Pinpoint the cell where the given text exists, returning its (X, Y) midpoint coordinate. 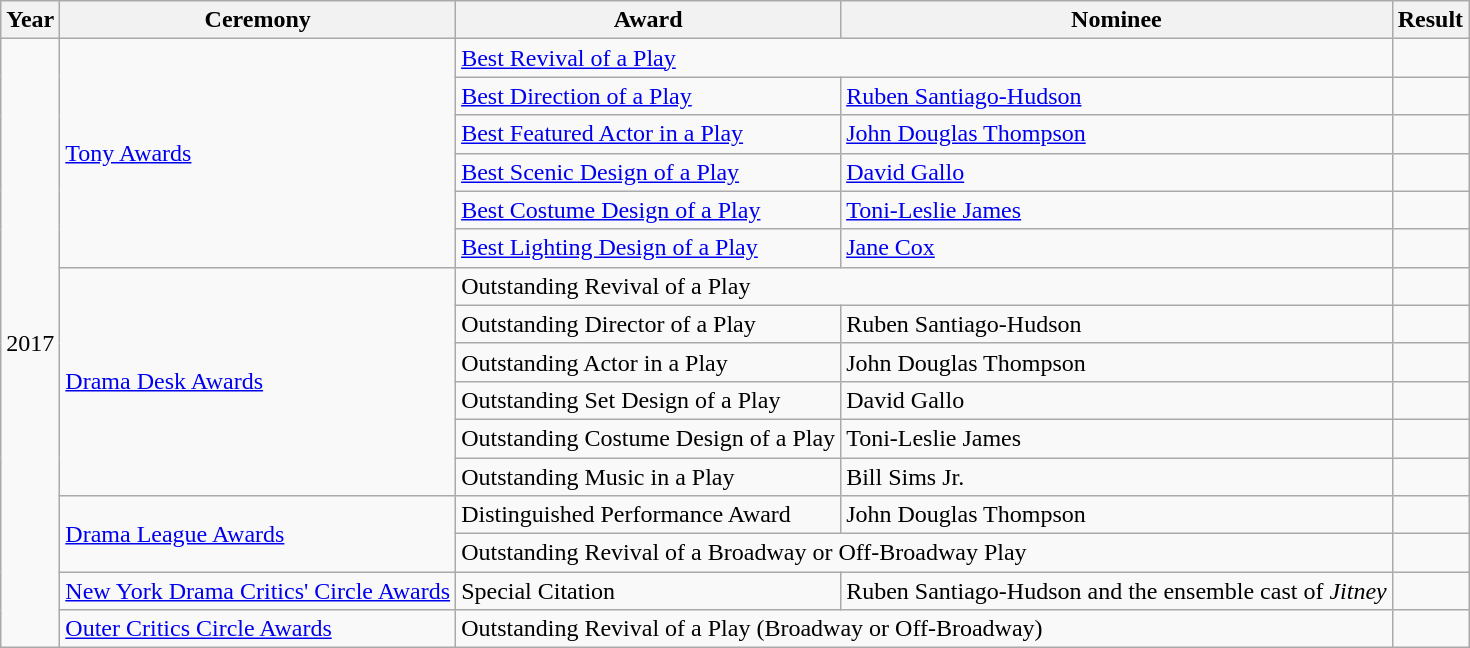
Best Direction of a Play (648, 96)
Award (648, 20)
Outstanding Revival of a Play (Broadway or Off-Broadway) (924, 629)
Outer Critics Circle Awards (258, 629)
2017 (30, 344)
Special Citation (648, 591)
Outstanding Director of a Play (648, 324)
Best Revival of a Play (924, 58)
Drama Desk Awards (258, 381)
Outstanding Revival of a Play (924, 286)
Year (30, 20)
Tony Awards (258, 153)
Outstanding Music in a Play (648, 477)
Nominee (1117, 20)
Drama League Awards (258, 534)
Best Lighting Design of a Play (648, 248)
Outstanding Revival of a Broadway or Off-Broadway Play (924, 553)
Best Costume Design of a Play (648, 210)
Outstanding Actor in a Play (648, 362)
Jane Cox (1117, 248)
Outstanding Set Design of a Play (648, 400)
Ruben Santiago-Hudson and the ensemble cast of Jitney (1117, 591)
Result (1430, 20)
Outstanding Costume Design of a Play (648, 438)
Best Featured Actor in a Play (648, 134)
New York Drama Critics' Circle Awards (258, 591)
Distinguished Performance Award (648, 515)
Bill Sims Jr. (1117, 477)
Best Scenic Design of a Play (648, 172)
Ceremony (258, 20)
